Output the (X, Y) coordinate of the center of the cell containing the given text.  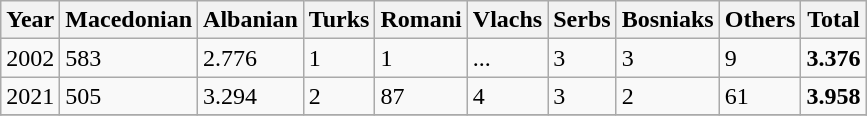
Others (760, 20)
Romani (421, 20)
3.376 (834, 58)
Year (30, 20)
9 (760, 58)
Macedonian (129, 20)
505 (129, 96)
3.958 (834, 96)
2002 (30, 58)
Bosniaks (668, 20)
61 (760, 96)
87 (421, 96)
3.294 (251, 96)
Serbs (582, 20)
... (507, 58)
4 (507, 96)
Total (834, 20)
Vlachs (507, 20)
2.776 (251, 58)
Turks (339, 20)
Albanian (251, 20)
2021 (30, 96)
583 (129, 58)
